Capture the cell that displays the provided text and extract its (x, y) central coordinate. 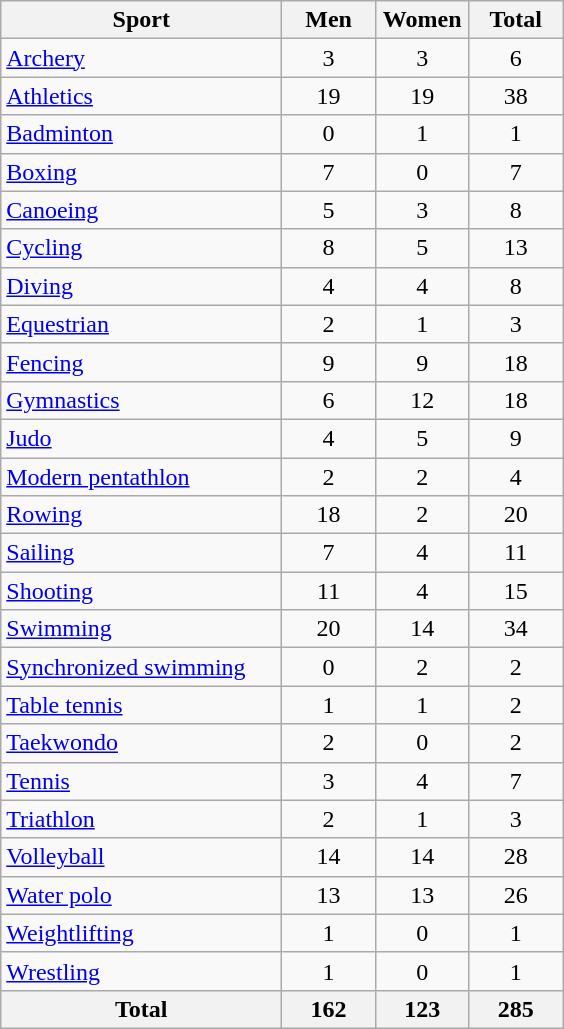
Gymnastics (142, 400)
162 (329, 1009)
Sailing (142, 553)
Table tennis (142, 705)
Judo (142, 438)
Men (329, 20)
26 (516, 895)
Weightlifting (142, 933)
Fencing (142, 362)
Triathlon (142, 819)
Shooting (142, 591)
Rowing (142, 515)
Synchronized swimming (142, 667)
Women (422, 20)
Diving (142, 286)
Cycling (142, 248)
38 (516, 96)
28 (516, 857)
Canoeing (142, 210)
Volleyball (142, 857)
Athletics (142, 96)
123 (422, 1009)
12 (422, 400)
Badminton (142, 134)
Modern pentathlon (142, 477)
Equestrian (142, 324)
285 (516, 1009)
Sport (142, 20)
Wrestling (142, 971)
Tennis (142, 781)
Archery (142, 58)
34 (516, 629)
Swimming (142, 629)
15 (516, 591)
Water polo (142, 895)
Taekwondo (142, 743)
Boxing (142, 172)
